Find where the given text appears and provide that cell's center as [x, y] coordinate. 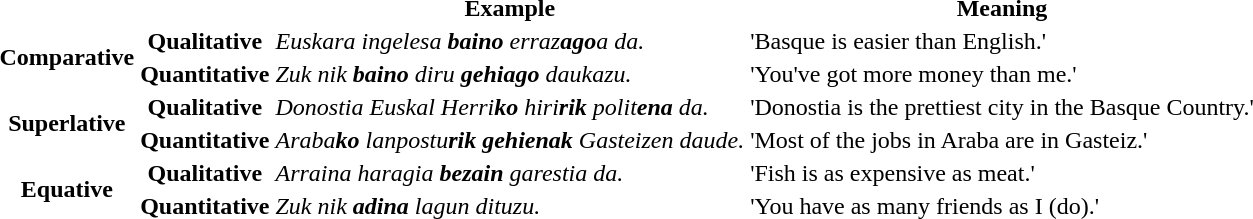
Donostia Euskal Herriko hiririk politena da. [510, 107]
Zuk nik baino diru gehiago daukazu. [510, 74]
Euskara ingelesa baino errazagoa da. [510, 41]
Arabako lanposturik gehienak Gasteizen daude. [510, 140]
Arraina haragia bezain garestia da. [510, 173]
